For the text-containing cell, return its midpoint in [X, Y] coordinate format. 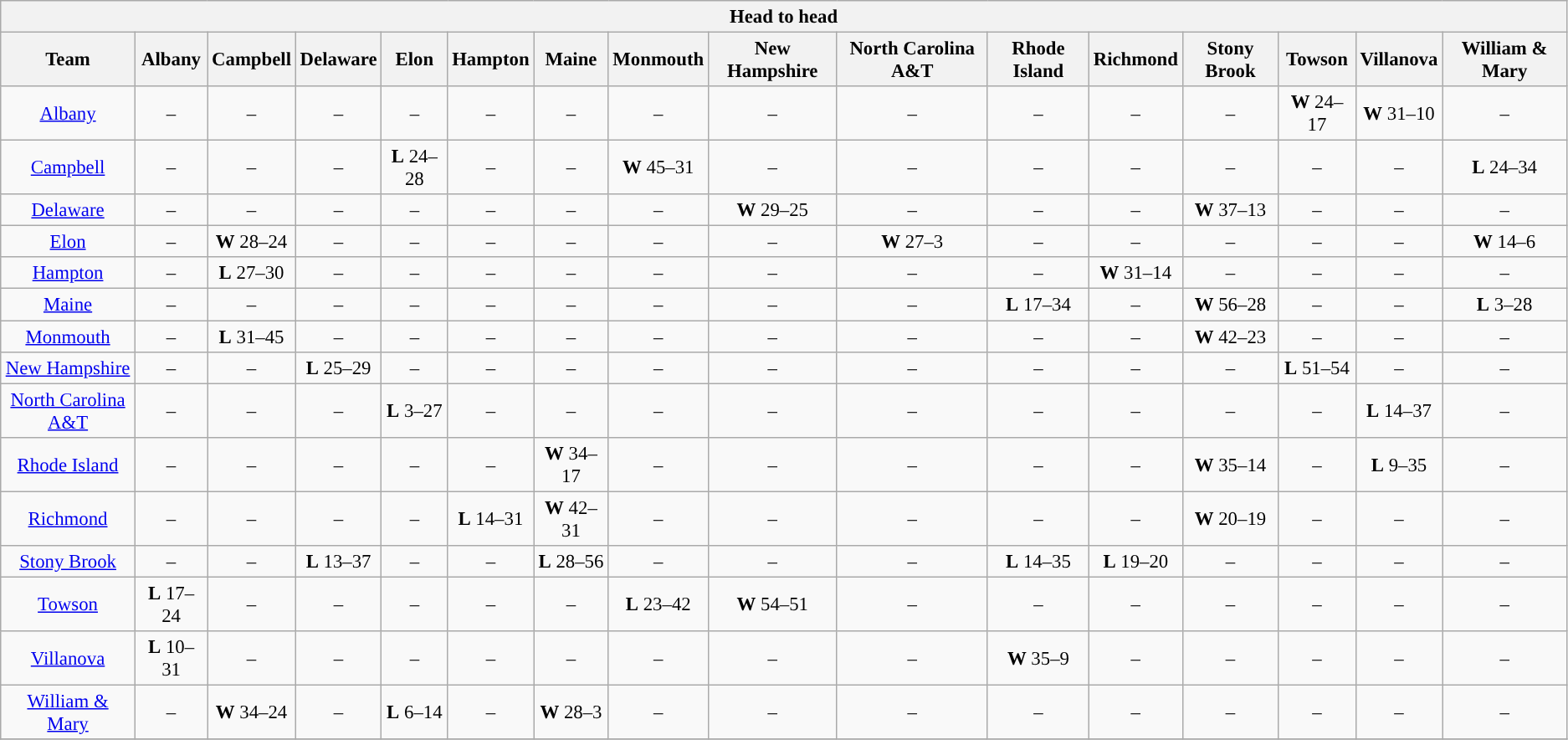
W 45–31 [658, 167]
L 31–45 [252, 337]
W 34–17 [571, 464]
L 3–27 [415, 410]
Head to head [784, 17]
L 6–14 [415, 712]
W 29–25 [771, 210]
L 14–37 [1399, 410]
W 28–24 [252, 242]
L 13–37 [338, 562]
W 24–17 [1317, 114]
W 31–10 [1399, 114]
L 24–28 [415, 167]
L 51–54 [1317, 367]
L 14–31 [490, 519]
W 34–24 [252, 712]
W 37–13 [1230, 210]
L 14–35 [1038, 562]
Team [69, 60]
W 27–3 [912, 242]
L 9–35 [1399, 464]
W 54–51 [771, 604]
L 19–20 [1135, 562]
L 25–29 [338, 367]
W 56–28 [1230, 305]
L 27–30 [252, 274]
W 20–19 [1230, 519]
L 24–34 [1504, 167]
L 10–31 [171, 658]
L 17–24 [171, 604]
W 42–23 [1230, 337]
W 42–31 [571, 519]
L 3–28 [1504, 305]
W 14–6 [1504, 242]
L 23–42 [658, 604]
W 35–9 [1038, 658]
L 17–34 [1038, 305]
W 28–3 [571, 712]
L 28–56 [571, 562]
W 31–14 [1135, 274]
W 35–14 [1230, 464]
